Output the [x, y] coordinate of the center of the cell containing the given text.  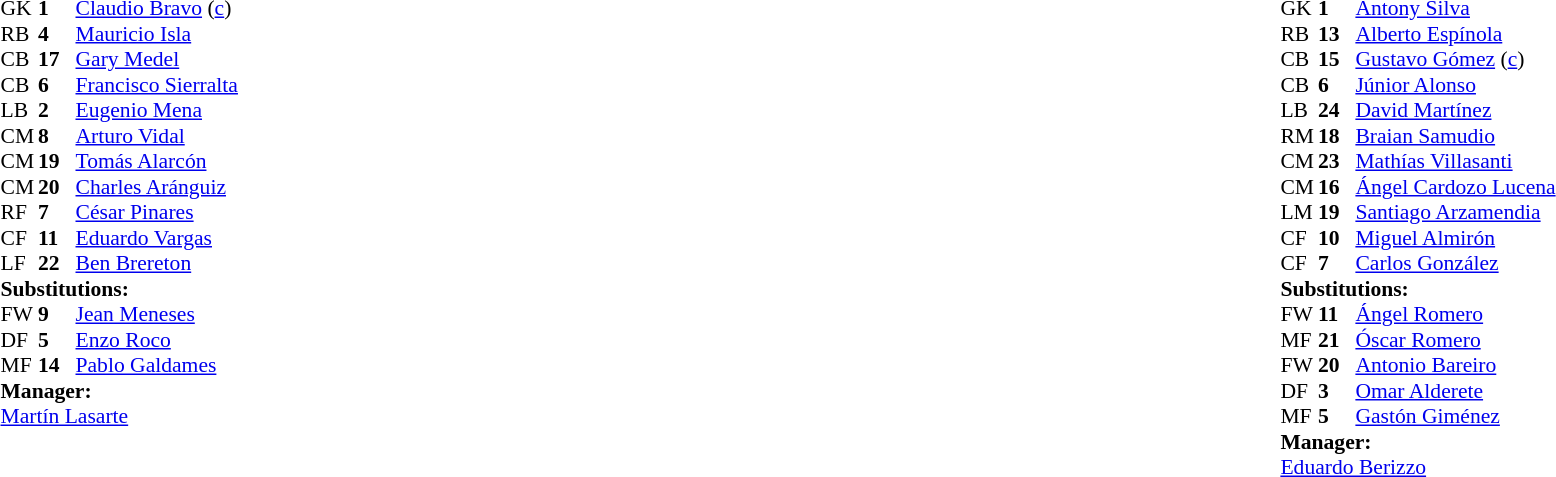
8 [57, 136]
RF [19, 213]
Antonio Bareiro [1455, 365]
Francisco Sierralta [157, 85]
22 [57, 263]
Gastón Giménez [1455, 417]
Arturo Vidal [157, 136]
16 [1337, 187]
Jean Meneses [157, 315]
RM [1299, 136]
Ángel Romero [1455, 315]
Tomás Alarcón [157, 161]
23 [1337, 161]
13 [1337, 34]
Miguel Almirón [1455, 238]
Santiago Arzamendia [1455, 213]
Eduardo Vargas [157, 238]
Martín Lasarte [118, 417]
Gary Medel [157, 59]
LM [1299, 213]
3 [1337, 391]
Mathías Villasanti [1455, 161]
Óscar Romero [1455, 340]
César Pinares [157, 213]
15 [1337, 59]
Ben Brereton [157, 263]
David Martínez [1455, 111]
17 [57, 59]
Pablo Galdames [157, 365]
LF [19, 263]
Ángel Cardozo Lucena [1455, 187]
18 [1337, 136]
14 [57, 365]
Braian Samudio [1455, 136]
Charles Aránguiz [157, 187]
4 [57, 34]
10 [1337, 238]
Alberto Espínola [1455, 34]
Carlos González [1455, 263]
2 [57, 111]
Júnior Alonso [1455, 85]
Mauricio Isla [157, 34]
Enzo Roco [157, 340]
Omar Alderete [1455, 391]
Eugenio Mena [157, 111]
9 [57, 315]
Gustavo Gómez (c) [1455, 59]
24 [1337, 111]
21 [1337, 340]
